Determine the [X, Y] coordinate at the center of the cell enclosing the given text.  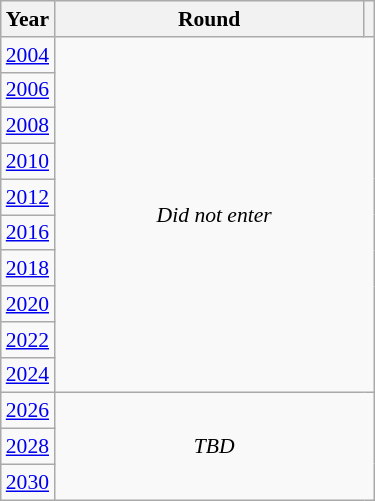
2022 [28, 340]
Year [28, 19]
2016 [28, 233]
TBD [214, 446]
Did not enter [214, 215]
2004 [28, 55]
2008 [28, 126]
Round [209, 19]
2020 [28, 304]
2024 [28, 375]
2010 [28, 162]
2026 [28, 411]
2028 [28, 447]
2006 [28, 90]
2030 [28, 482]
2012 [28, 197]
2018 [28, 269]
